Capture the cell that displays the provided text and extract its [x, y] central coordinate. 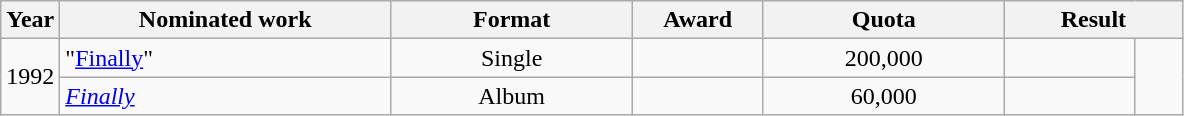
Result [1094, 20]
Year [30, 20]
Award [698, 20]
200,000 [884, 58]
60,000 [884, 96]
Single [512, 58]
1992 [30, 77]
"Finally" [226, 58]
Format [512, 20]
Album [512, 96]
Finally [226, 96]
Nominated work [226, 20]
Quota [884, 20]
